Provide the (x, y) coordinate of the cell's center where the given text is located.  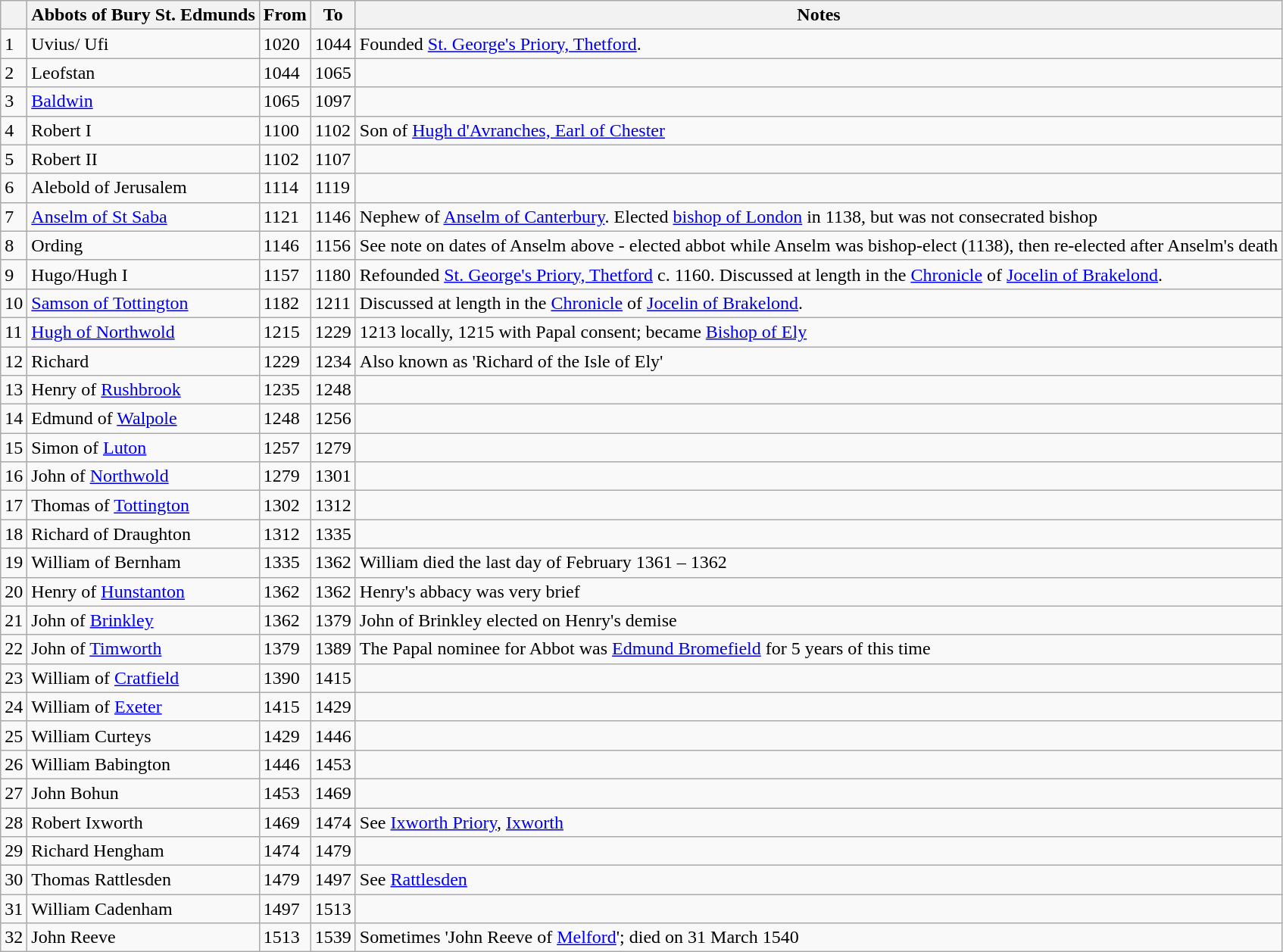
1121 (285, 217)
Uvius/ Ufi (143, 44)
Henry's abbacy was very brief (818, 591)
Edmund of Walpole (143, 419)
1107 (333, 159)
William of Exeter (143, 707)
15 (14, 448)
6 (14, 188)
Abbots of Bury St. Edmunds (143, 15)
Also known as 'Richard of the Isle of Ely' (818, 361)
See note on dates of Anselm above - elected abbot while Anselm was bishop-elect (1138), then re-elected after Anselm's death (818, 245)
John of Brinkley (143, 620)
Anselm of St Saba (143, 217)
John Bohun (143, 793)
25 (14, 735)
Richard (143, 361)
Ording (143, 245)
14 (14, 419)
10 (14, 303)
Nephew of Anselm of Canterbury. Elected bishop of London in 1138, but was not consecrated bishop (818, 217)
William Curteys (143, 735)
30 (14, 880)
27 (14, 793)
To (333, 15)
21 (14, 620)
28 (14, 822)
7 (14, 217)
See Ixworth Priory, Ixworth (818, 822)
William of Bernham (143, 563)
3 (14, 101)
11 (14, 332)
1097 (333, 101)
Robert Ixworth (143, 822)
1180 (333, 274)
Founded St. George's Priory, Thetford. (818, 44)
The Papal nominee for Abbot was Edmund Bromefield for 5 years of this time (818, 649)
John of Northwold (143, 476)
1182 (285, 303)
8 (14, 245)
19 (14, 563)
Richard Hengham (143, 851)
1100 (285, 130)
1020 (285, 44)
1157 (285, 274)
17 (14, 505)
Baldwin (143, 101)
1119 (333, 188)
1213 locally, 1215 with Papal consent; became Bishop of Ely (818, 332)
Richard of Draughton (143, 534)
Sometimes 'John Reeve of Melford'; died on 31 March 1540 (818, 938)
Hugo/Hugh I (143, 274)
Discussed at length in the Chronicle of Jocelin of Brakelond. (818, 303)
Alebold of Jerusalem (143, 188)
18 (14, 534)
12 (14, 361)
1389 (333, 649)
Notes (818, 15)
23 (14, 678)
Robert I (143, 130)
1211 (333, 303)
Robert II (143, 159)
1539 (333, 938)
2 (14, 73)
29 (14, 851)
William died the last day of February 1361 – 1362 (818, 563)
John Reeve (143, 938)
John of Timworth (143, 649)
Hugh of Northwold (143, 332)
1235 (285, 390)
24 (14, 707)
See Rattlesden (818, 880)
Henry of Hunstanton (143, 591)
1390 (285, 678)
Son of Hugh d'Avranches, Earl of Chester (818, 130)
Samson of Tottington (143, 303)
Refounded St. George's Priory, Thetford c. 1160. Discussed at length in the Chronicle of Jocelin of Brakelond. (818, 274)
20 (14, 591)
John of Brinkley elected on Henry's demise (818, 620)
1234 (333, 361)
Thomas of Tottington (143, 505)
William Babington (143, 764)
1302 (285, 505)
1215 (285, 332)
22 (14, 649)
William of Cratfield (143, 678)
31 (14, 909)
1156 (333, 245)
Simon of Luton (143, 448)
1 (14, 44)
William Cadenham (143, 909)
1301 (333, 476)
5 (14, 159)
1114 (285, 188)
Thomas Rattlesden (143, 880)
1256 (333, 419)
From (285, 15)
9 (14, 274)
26 (14, 764)
4 (14, 130)
16 (14, 476)
32 (14, 938)
1257 (285, 448)
Henry of Rushbrook (143, 390)
13 (14, 390)
Leofstan (143, 73)
